Output the [X, Y] coordinate of the center of the cell containing the given text.  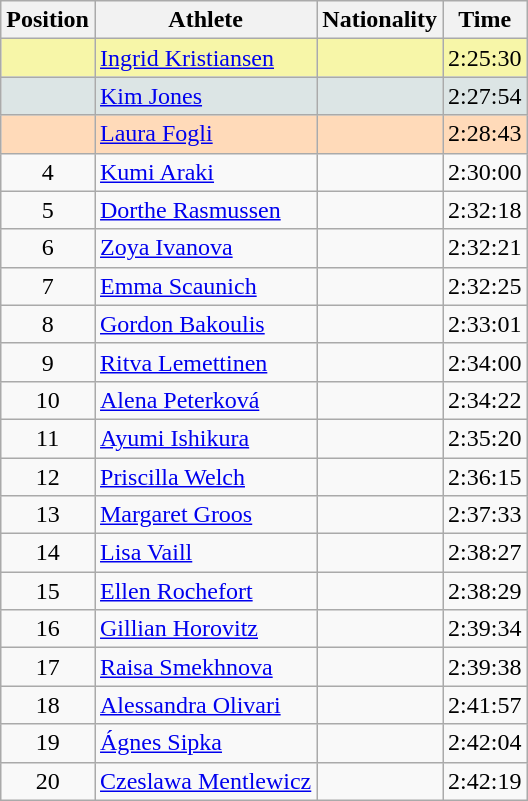
Kim Jones [205, 96]
Athlete [205, 20]
15 [48, 591]
4 [48, 172]
2:28:43 [485, 134]
Laura Fogli [205, 134]
Priscilla Welch [205, 477]
11 [48, 438]
Dorthe Rasmussen [205, 210]
2:32:18 [485, 210]
2:32:21 [485, 248]
Kumi Araki [205, 172]
Position [48, 20]
Czeslawa Mentlewicz [205, 781]
2:35:20 [485, 438]
2:37:33 [485, 515]
10 [48, 400]
Lisa Vaill [205, 553]
5 [48, 210]
2:25:30 [485, 58]
2:27:54 [485, 96]
Nationality [380, 20]
2:42:19 [485, 781]
2:34:00 [485, 362]
Margaret Groos [205, 515]
Alessandra Olivari [205, 705]
20 [48, 781]
Emma Scaunich [205, 286]
2:41:57 [485, 705]
2:34:22 [485, 400]
7 [48, 286]
2:39:34 [485, 629]
13 [48, 515]
2:38:27 [485, 553]
8 [48, 324]
16 [48, 629]
2:36:15 [485, 477]
Ritva Lemettinen [205, 362]
19 [48, 743]
2:39:38 [485, 667]
Raisa Smekhnova [205, 667]
6 [48, 248]
2:30:00 [485, 172]
Ellen Rochefort [205, 591]
18 [48, 705]
Ayumi Ishikura [205, 438]
17 [48, 667]
14 [48, 553]
Gillian Horovitz [205, 629]
Ingrid Kristiansen [205, 58]
Gordon Bakoulis [205, 324]
12 [48, 477]
Time [485, 20]
2:42:04 [485, 743]
Alena Peterková [205, 400]
Ágnes Sipka [205, 743]
2:38:29 [485, 591]
2:32:25 [485, 286]
2:33:01 [485, 324]
Zoya Ivanova [205, 248]
9 [48, 362]
